Provide the [X, Y] coordinate of the cell's center where the given text is located.  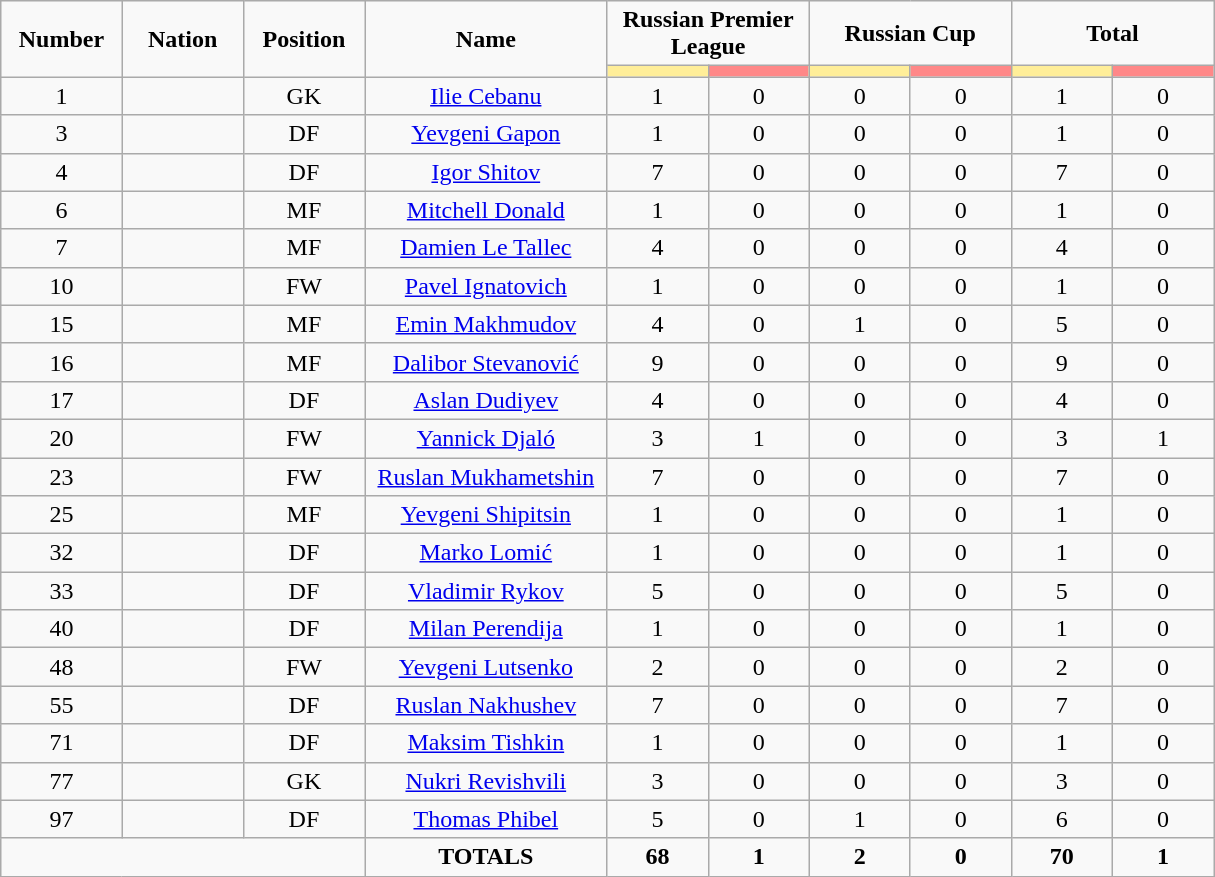
Total [1112, 34]
TOTALS [486, 857]
Mitchell Donald [486, 210]
10 [62, 286]
Emin Makhmudov [486, 324]
Yevgeni Lutsenko [486, 667]
23 [62, 477]
Ruslan Mukhametshin [486, 477]
40 [62, 629]
77 [62, 781]
20 [62, 438]
97 [62, 819]
Thomas Phibel [486, 819]
Igor Shitov [486, 172]
Yevgeni Shipitsin [486, 515]
15 [62, 324]
71 [62, 743]
Position [304, 39]
25 [62, 515]
Ruslan Nakhushev [486, 705]
Nukri Revishvili [486, 781]
70 [1062, 857]
68 [658, 857]
Russian Premier League [708, 34]
33 [62, 591]
16 [62, 362]
Yevgeni Gapon [486, 134]
Yannick Djaló [486, 438]
Nation [182, 39]
Marko Lomić [486, 553]
Russian Cup [910, 34]
Milan Perendija [486, 629]
Aslan Dudiyev [486, 400]
Number [62, 39]
Dalibor Stevanović [486, 362]
Pavel Ignatovich [486, 286]
55 [62, 705]
Vladimir Rykov [486, 591]
32 [62, 553]
Name [486, 39]
48 [62, 667]
17 [62, 400]
Ilie Cebanu [486, 96]
Damien Le Tallec [486, 248]
Maksim Tishkin [486, 743]
